From the cell containing the given text, extract its center point as (x, y) coordinate. 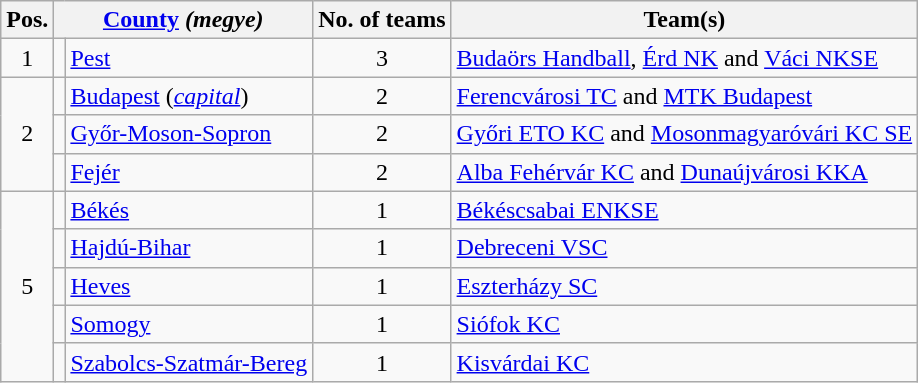
Debreceni VSC (684, 248)
Fejér (189, 172)
Team(s) (684, 20)
Pest (189, 58)
Békéscsabai ENKSE (684, 210)
Pos. (28, 20)
Hajdú-Bihar (189, 248)
Siófok KC (684, 324)
County (megye) (184, 20)
Budaörs Handball, Érd NK and Váci NKSE (684, 58)
Budapest (capital) (189, 96)
Győri ETO KC and Mosonmagyaróvári KC SE (684, 134)
Heves (189, 286)
Alba Fehérvár KC and Dunaújvárosi KKA (684, 172)
3 (382, 58)
No. of teams (382, 20)
Ferencvárosi TC and MTK Budapest (684, 96)
Békés (189, 210)
Somogy (189, 324)
Eszterházy SC (684, 286)
5 (28, 286)
Kisvárdai KC (684, 362)
Győr-Moson-Sopron (189, 134)
Szabolcs-Szatmár-Bereg (189, 362)
